From the cell containing the given text, extract its center point as [X, Y] coordinate. 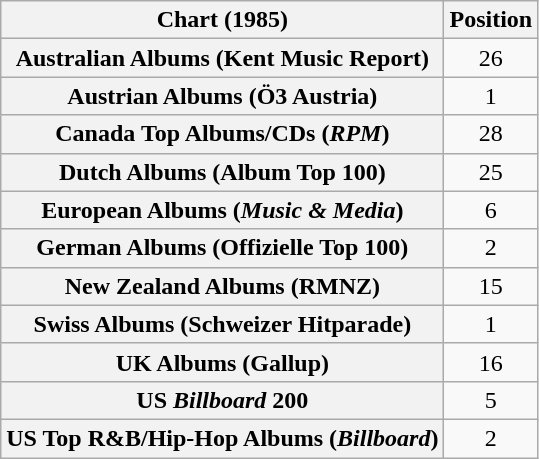
Swiss Albums (Schweizer Hitparade) [222, 324]
26 [491, 58]
25 [491, 172]
Dutch Albums (Album Top 100) [222, 172]
5 [491, 400]
Position [491, 20]
16 [491, 362]
28 [491, 134]
German Albums (Offizielle Top 100) [222, 248]
European Albums (Music & Media) [222, 210]
Austrian Albums (Ö3 Austria) [222, 96]
15 [491, 286]
US Top R&B/Hip-Hop Albums (Billboard) [222, 438]
6 [491, 210]
Australian Albums (Kent Music Report) [222, 58]
US Billboard 200 [222, 400]
New Zealand Albums (RMNZ) [222, 286]
UK Albums (Gallup) [222, 362]
Chart (1985) [222, 20]
Canada Top Albums/CDs (RPM) [222, 134]
